Provide the [X, Y] coordinate of the cell's center where the given text is located.  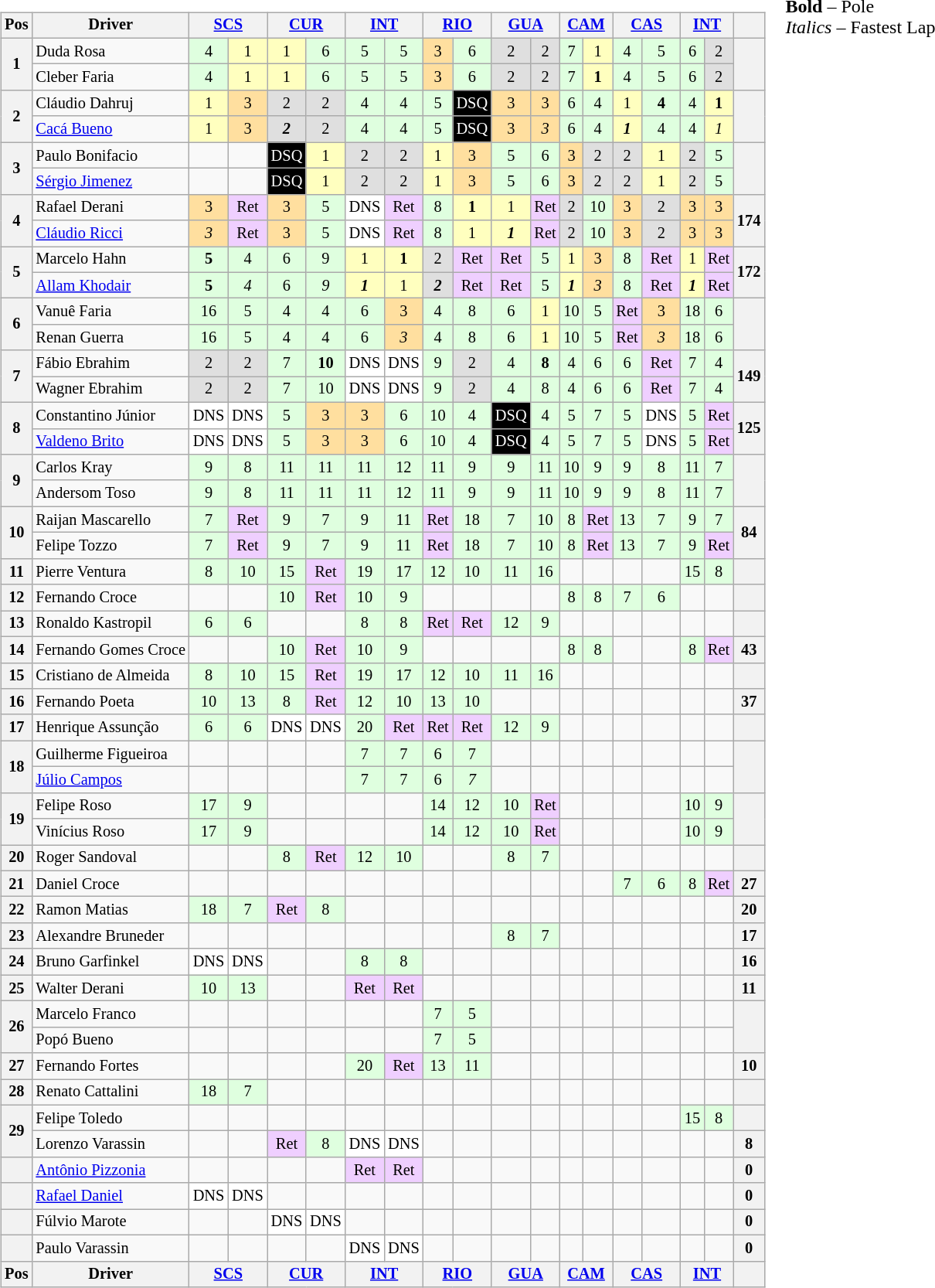
26 [16, 1027]
Fernando Croce [110, 598]
Wagner Ebrahim [110, 390]
Marcelo Hahn [110, 260]
Ramon Matias [110, 910]
29 [16, 1130]
Duda Rosa [110, 51]
172 [749, 272]
Roger Sandoval [110, 858]
Constantino Júnior [110, 415]
22 [16, 910]
Vinícius Roso [110, 832]
25 [16, 988]
Paulo Varassin [110, 1248]
28 [16, 1092]
Fernando Poeta [110, 702]
Ronaldo Kastropil [110, 624]
37 [749, 702]
Felipe Roso [110, 806]
24 [16, 962]
Cacá Bueno [110, 129]
125 [749, 428]
Cláudio Ricci [110, 233]
84 [749, 532]
Fábio Ebrahim [110, 363]
Alexandre Bruneder [110, 936]
Felipe Tozzo [110, 546]
Renan Guerra [110, 338]
Cristiano de Almeida [110, 676]
Bruno Garfinkel [110, 962]
Fúlvio Marote [110, 1222]
Walter Derani [110, 988]
Valdeno Brito [110, 441]
Rafael Derani [110, 207]
Pierre Ventura [110, 571]
Guilherme Figueiroa [110, 754]
Raijan Mascarello [110, 520]
Popó Bueno [110, 1040]
43 [749, 649]
Cláudio Dahruj [110, 104]
174 [749, 220]
Carlos Kray [110, 468]
Henrique Assunção [110, 727]
Cleber Faria [110, 77]
Júlio Campos [110, 780]
23 [16, 936]
21 [16, 884]
Rafael Daniel [110, 1196]
Fernando Gomes Croce [110, 649]
Sérgio Jimenez [110, 182]
Daniel Croce [110, 884]
Marcelo Franco [110, 1014]
Lorenzo Varassin [110, 1144]
Andersom Toso [110, 493]
Antônio Pizzonia [110, 1170]
149 [749, 376]
Renato Cattalini [110, 1092]
Fernando Fortes [110, 1066]
Vanuê Faria [110, 312]
Paulo Bonifacio [110, 155]
Felipe Toledo [110, 1118]
Allam Khodair [110, 285]
